Return the [x, y] coordinate for the center point of the cell that contains the specified text.  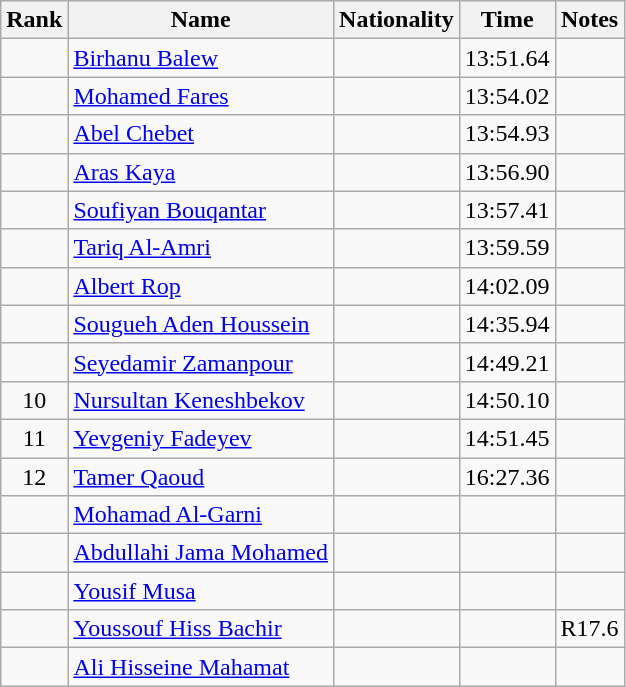
Name [201, 20]
Nationality [397, 20]
Yousif Musa [201, 591]
Seyedamir Zamanpour [201, 362]
13:57.41 [507, 210]
Albert Rop [201, 286]
13:54.93 [507, 134]
Aras Kaya [201, 172]
Time [507, 20]
Notes [590, 20]
14:35.94 [507, 324]
Tariq Al-Amri [201, 248]
10 [34, 400]
Birhanu Balew [201, 58]
Ali Hisseine Mahamat [201, 667]
Abdullahi Jama Mohamed [201, 553]
Mohamad Al-Garni [201, 515]
R17.6 [590, 629]
Mohamed Fares [201, 96]
14:49.21 [507, 362]
Rank [34, 20]
Yevgeniy Fadeyev [201, 438]
Nursultan Keneshbekov [201, 400]
16:27.36 [507, 477]
13:59.59 [507, 248]
14:51.45 [507, 438]
13:54.02 [507, 96]
Soufiyan Bouqantar [201, 210]
Youssouf Hiss Bachir [201, 629]
Tamer Qaoud [201, 477]
Abel Chebet [201, 134]
13:56.90 [507, 172]
Sougueh Aden Houssein [201, 324]
14:02.09 [507, 286]
12 [34, 477]
13:51.64 [507, 58]
14:50.10 [507, 400]
11 [34, 438]
